Detect which cell encompasses the target text, then output its (x, y) center coordinate. 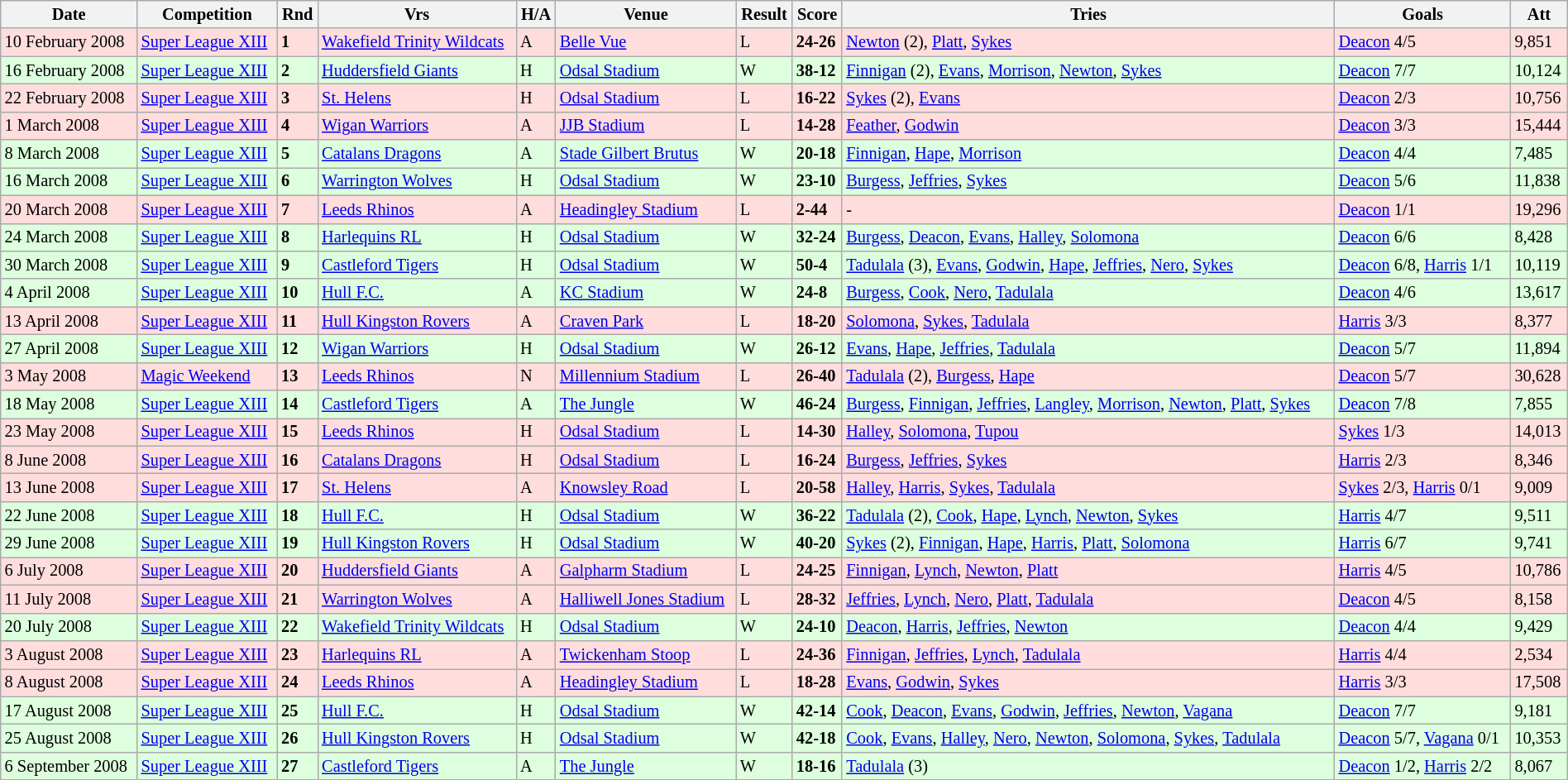
4 (298, 126)
13 April 2008 (69, 321)
Deacon 6/8, Harris 1/1 (1422, 265)
Deacon 3/3 (1422, 126)
18 May 2008 (69, 404)
27 April 2008 (69, 348)
18-28 (817, 682)
15,444 (1540, 126)
10,119 (1540, 265)
16 March 2008 (69, 181)
16-22 (817, 98)
Rnd (298, 14)
29 June 2008 (69, 543)
3 August 2008 (69, 654)
Galpharm Stadium (646, 571)
Deacon 5/7, Vagana 0/1 (1422, 738)
42-14 (817, 711)
14 (298, 404)
30,628 (1540, 376)
JJB Stadium (646, 126)
Score (817, 14)
9,511 (1540, 515)
Finnigan (2), Evans, Morrison, Newton, Sykes (1088, 70)
10,353 (1540, 738)
Halliwell Jones Stadium (646, 599)
9 (298, 265)
Harris 4/7 (1422, 515)
Burgess, Cook, Nero, Tadulala (1088, 293)
H/A (536, 14)
Newton (2), Platt, Sykes (1088, 42)
10 February 2008 (69, 42)
Jeffries, Lynch, Nero, Platt, Tadulala (1088, 599)
6 (298, 181)
11 (298, 321)
10 (298, 293)
30 March 2008 (69, 265)
Deacon 4/6 (1422, 293)
Knowsley Road (646, 487)
Deacon 2/3 (1422, 98)
23 (298, 654)
8 March 2008 (69, 154)
25 (298, 711)
Millennium Stadium (646, 376)
KC Stadium (646, 293)
Stade Gilbert Brutus (646, 154)
25 August 2008 (69, 738)
Deacon 5/6 (1422, 181)
20 March 2008 (69, 209)
3 (298, 98)
Burgess, Finnigan, Jeffries, Langley, Morrison, Newton, Platt, Sykes (1088, 404)
2-44 (817, 209)
Deacon 6/6 (1422, 237)
Halley, Solomona, Tupou (1088, 432)
Finnigan, Jeffries, Lynch, Tadulala (1088, 654)
24 March 2008 (69, 237)
27 (298, 766)
16 (298, 460)
2 (298, 70)
Competition (208, 14)
18-16 (817, 766)
22 June 2008 (69, 515)
Sykes (2), Evans (1088, 98)
10,124 (1540, 70)
Venue (646, 14)
21 (298, 599)
1 (298, 42)
24-10 (817, 627)
18-20 (817, 321)
11,894 (1540, 348)
Finnigan, Lynch, Newton, Platt (1088, 571)
24-26 (817, 42)
4 April 2008 (69, 293)
8 August 2008 (69, 682)
26-40 (817, 376)
7 (298, 209)
Harris 4/5 (1422, 571)
22 (298, 627)
Harris 6/7 (1422, 543)
13 June 2008 (69, 487)
38-12 (817, 70)
Vrs (417, 14)
Tadulala (3), Evans, Godwin, Hape, Jeffries, Nero, Sykes (1088, 265)
9,741 (1540, 543)
8,377 (1540, 321)
23-10 (817, 181)
16-24 (817, 460)
42-18 (817, 738)
10,756 (1540, 98)
50-4 (817, 265)
24-8 (817, 293)
9,009 (1540, 487)
1 March 2008 (69, 126)
Evans, Hape, Jeffries, Tadulala (1088, 348)
26 (298, 738)
Sykes 1/3 (1422, 432)
3 May 2008 (69, 376)
11 July 2008 (69, 599)
Tadulala (2), Cook, Hape, Lynch, Newton, Sykes (1088, 515)
15 (298, 432)
14,013 (1540, 432)
16 February 2008 (69, 70)
28-32 (817, 599)
6 September 2008 (69, 766)
20-58 (817, 487)
17,508 (1540, 682)
Harris 2/3 (1422, 460)
8,067 (1540, 766)
46-24 (817, 404)
13 (298, 376)
Att (1540, 14)
20-18 (817, 154)
Craven Park (646, 321)
Deacon 1/1 (1422, 209)
Sykes (2), Finnigan, Hape, Harris, Platt, Solomona (1088, 543)
Cook, Evans, Halley, Nero, Newton, Solomona, Sykes, Tadulala (1088, 738)
Deacon 1/2, Harris 2/2 (1422, 766)
12 (298, 348)
8 (298, 237)
Cook, Deacon, Evans, Godwin, Jeffries, Newton, Vagana (1088, 711)
26-12 (817, 348)
17 August 2008 (69, 711)
40-20 (817, 543)
20 (298, 571)
Date (69, 14)
Burgess, Deacon, Evans, Halley, Solomona (1088, 237)
9,851 (1540, 42)
Solomona, Sykes, Tadulala (1088, 321)
Evans, Godwin, Sykes (1088, 682)
9,429 (1540, 627)
8,346 (1540, 460)
Magic Weekend (208, 376)
32-24 (817, 237)
Deacon 7/8 (1422, 404)
8,158 (1540, 599)
Tadulala (2), Burgess, Hape (1088, 376)
8 June 2008 (69, 460)
Tadulala (3) (1088, 766)
8,428 (1540, 237)
Deacon, Harris, Jeffries, Newton (1088, 627)
Result (764, 14)
Goals (1422, 14)
11,838 (1540, 181)
7,855 (1540, 404)
7,485 (1540, 154)
6 July 2008 (69, 571)
Sykes 2/3, Harris 0/1 (1422, 487)
Tries (1088, 14)
Finnigan, Hape, Morrison (1088, 154)
20 July 2008 (69, 627)
22 February 2008 (69, 98)
24 (298, 682)
Twickenham Stoop (646, 654)
13,617 (1540, 293)
N (536, 376)
18 (298, 515)
17 (298, 487)
19,296 (1540, 209)
23 May 2008 (69, 432)
2,534 (1540, 654)
Feather, Godwin (1088, 126)
24-25 (817, 571)
14-28 (817, 126)
5 (298, 154)
Halley, Harris, Sykes, Tadulala (1088, 487)
Belle Vue (646, 42)
10,786 (1540, 571)
- (1088, 209)
Harris 4/4 (1422, 654)
14-30 (817, 432)
24-36 (817, 654)
9,181 (1540, 711)
19 (298, 543)
36-22 (817, 515)
